Return the [X, Y] coordinate for the center point of the cell that contains the specified text.  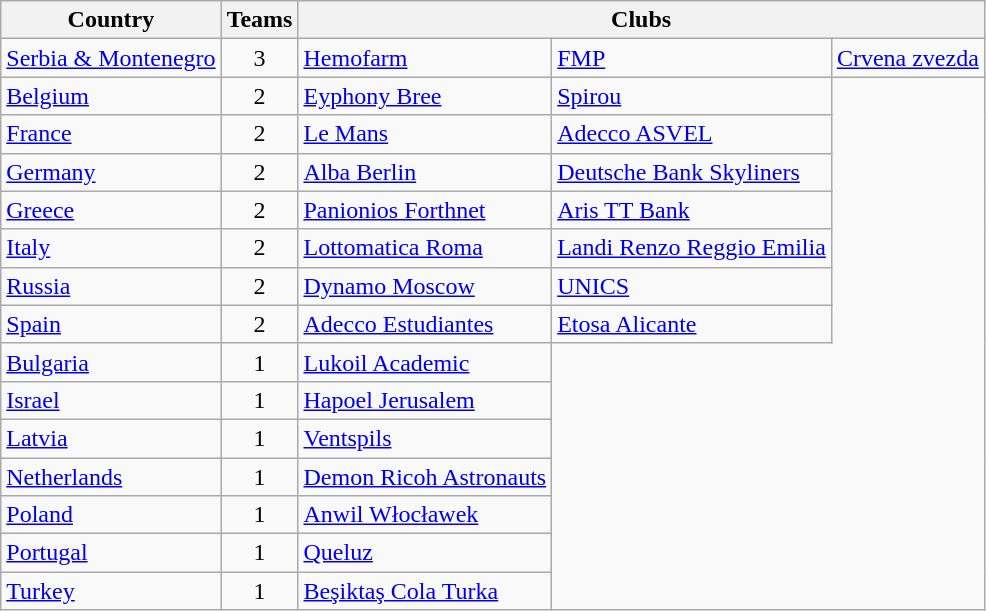
Russia [111, 286]
Belgium [111, 96]
Spirou [692, 96]
Adecco ASVEL [692, 134]
Ventspils [425, 438]
Turkey [111, 591]
Italy [111, 248]
Crvena zvezda [908, 58]
Beşiktaş Cola Turka [425, 591]
Lottomatica Roma [425, 248]
Hemofarm [425, 58]
Spain [111, 324]
France [111, 134]
Portugal [111, 553]
Dynamo Moscow [425, 286]
Alba Berlin [425, 172]
Israel [111, 400]
Landi Renzo Reggio Emilia [692, 248]
Clubs [641, 20]
Serbia & Montenegro [111, 58]
FMP [692, 58]
Bulgaria [111, 362]
Demon Ricoh Astronauts [425, 477]
Poland [111, 515]
Country [111, 20]
Latvia [111, 438]
Le Mans [425, 134]
Queluz [425, 553]
Germany [111, 172]
Adecco Estudiantes [425, 324]
Netherlands [111, 477]
Eyphony Bree [425, 96]
Anwil Włocławek [425, 515]
Deutsche Bank Skyliners [692, 172]
Hapoel Jerusalem [425, 400]
Greece [111, 210]
Panionios Forthnet [425, 210]
UNICS [692, 286]
3 [260, 58]
Teams [260, 20]
Aris TT Bank [692, 210]
Etosa Alicante [692, 324]
Lukoil Academic [425, 362]
